Scan for the cell matching the given text and deliver its (x, y) coordinate at center. 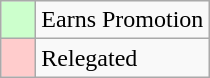
Earns Promotion (122, 20)
Relegated (122, 58)
